Identify which cell holds the provided text, then report its [X, Y] central coordinate. 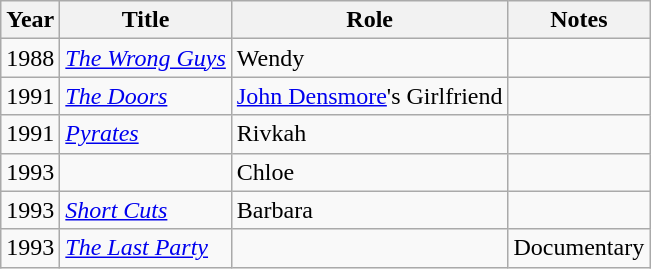
John Densmore's Girlfriend [370, 96]
Year [30, 20]
The Doors [146, 96]
The Wrong Guys [146, 58]
Role [370, 20]
Rivkah [370, 134]
Notes [579, 20]
Barbara [370, 210]
1988 [30, 58]
The Last Party [146, 248]
Short Cuts [146, 210]
Wendy [370, 58]
Pyrates [146, 134]
Title [146, 20]
Chloe [370, 172]
Documentary [579, 248]
